Capture the cell that displays the provided text and extract its [X, Y] central coordinate. 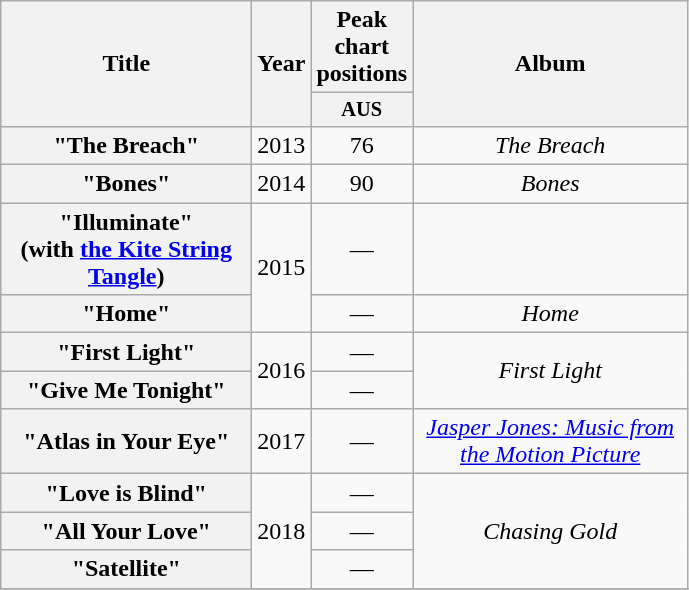
"The Breach" [126, 145]
90 [362, 184]
Title [126, 64]
Home [550, 314]
"Love is Blind" [126, 493]
"All Your Love" [126, 531]
"Atlas in Your Eye" [126, 442]
"Give Me Tonight" [126, 390]
"Illuminate"(with the Kite String Tangle) [126, 249]
2018 [282, 531]
The Breach [550, 145]
"Satellite" [126, 569]
"Home" [126, 314]
2017 [282, 442]
Jasper Jones: Music from the Motion Picture [550, 442]
AUS [362, 110]
Year [282, 64]
"Bones" [126, 184]
76 [362, 145]
2014 [282, 184]
2015 [282, 268]
Bones [550, 184]
Chasing Gold [550, 531]
2013 [282, 145]
Album [550, 64]
"First Light" [126, 352]
2016 [282, 371]
Peak chart positions [362, 47]
First Light [550, 371]
